Search for the cell housing the specified text and yield its (x, y) center coordinate. 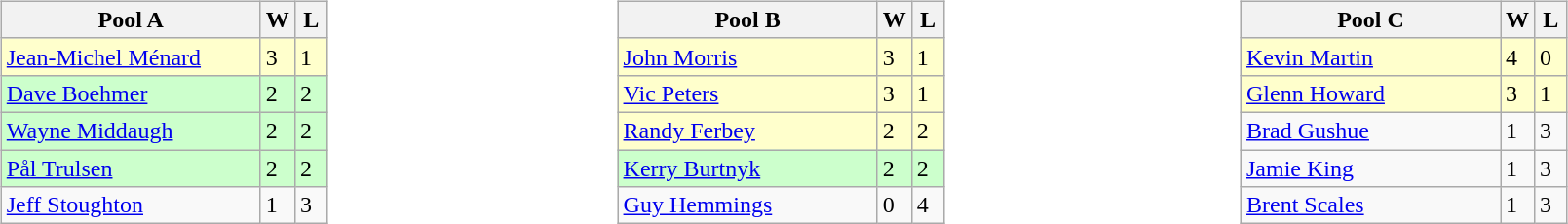
Jamie King (1370, 168)
Pool B (747, 19)
Jean-Michel Ménard (131, 56)
Vic Peters (747, 93)
Pool C (1370, 19)
Pool A (131, 19)
Pål Trulsen (131, 168)
Brent Scales (1370, 205)
Brad Gushue (1370, 131)
John Morris (747, 56)
Dave Boehmer (131, 93)
Guy Hemmings (747, 205)
Glenn Howard (1370, 93)
Wayne Middaugh (131, 131)
Randy Ferbey (747, 131)
Jeff Stoughton (131, 205)
Kerry Burtnyk (747, 168)
Kevin Martin (1370, 56)
